Locate the cell with the specified text and output its [x, y] center coordinate. 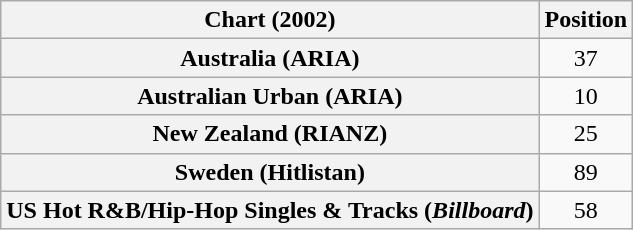
37 [586, 58]
25 [586, 134]
Australian Urban (ARIA) [270, 96]
Position [586, 20]
US Hot R&B/Hip-Hop Singles & Tracks (Billboard) [270, 210]
58 [586, 210]
10 [586, 96]
Chart (2002) [270, 20]
Sweden (Hitlistan) [270, 172]
Australia (ARIA) [270, 58]
New Zealand (RIANZ) [270, 134]
89 [586, 172]
